Return [X, Y] of the center of cell containing provided text 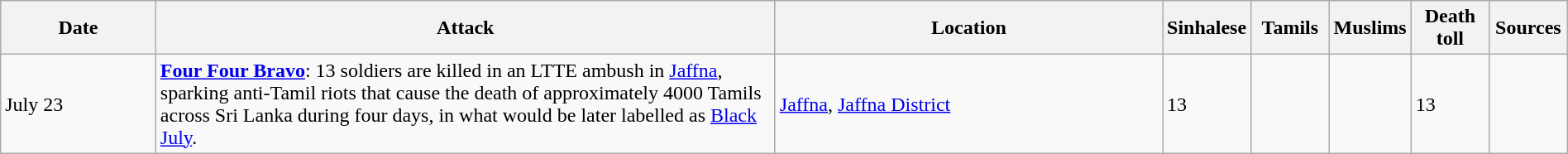
Date [79, 28]
Muslims [1370, 28]
Attack [465, 28]
Sinhalese [1207, 28]
Location [968, 28]
Tamils [1290, 28]
July 23 [79, 104]
Sources [1528, 28]
Jaffna, Jaffna District [968, 104]
Death toll [1450, 28]
